Capture the cell that displays the provided text and extract its (X, Y) central coordinate. 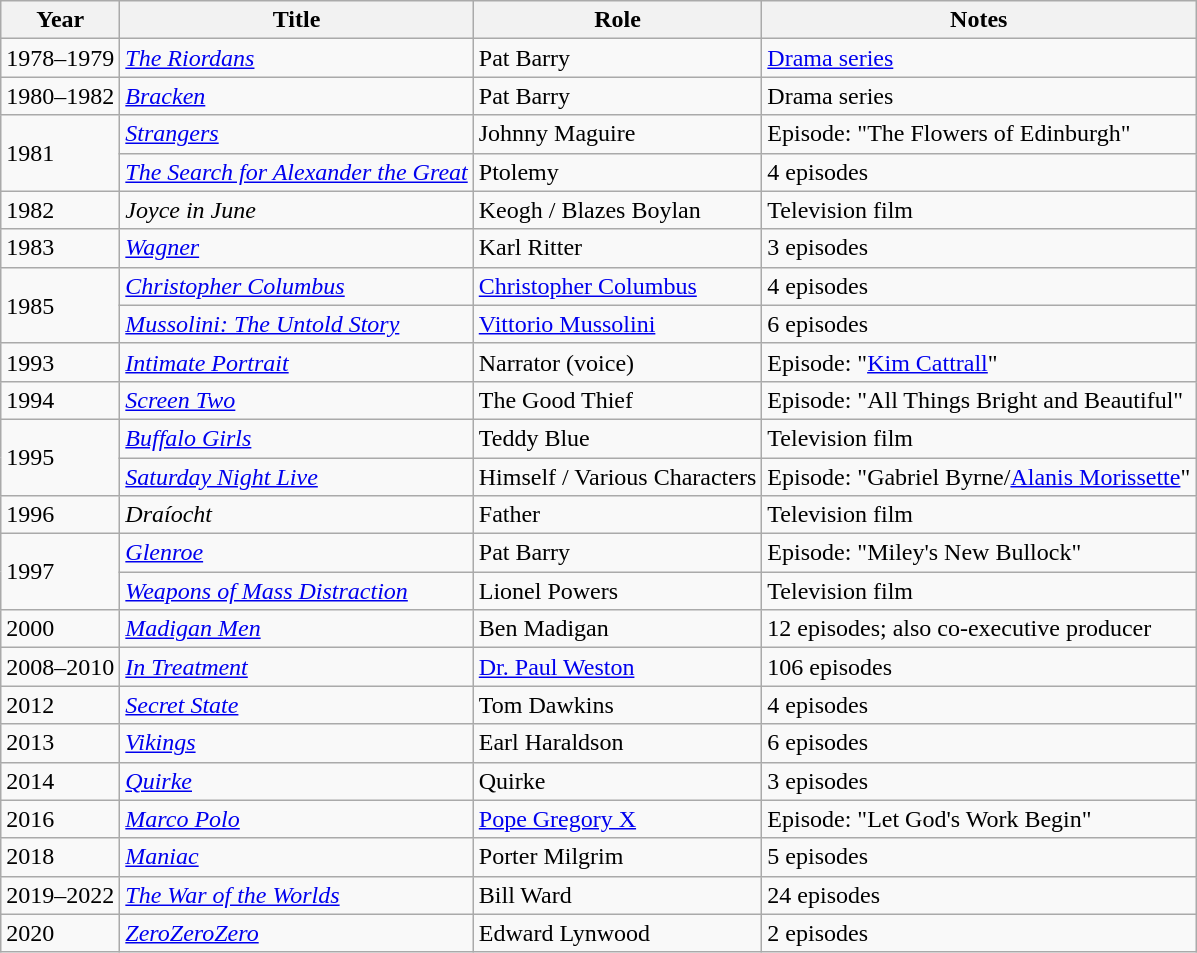
Saturday Night Live (296, 477)
Johnny Maguire (618, 134)
The Good Thief (618, 400)
Episode: "Kim Cattrall" (979, 362)
Madigan Men (296, 629)
1996 (60, 515)
Secret State (296, 705)
Pope Gregory X (618, 819)
Notes (979, 20)
Keogh / Blazes Boylan (618, 210)
Himself / Various Characters (618, 477)
Intimate Portrait (296, 362)
Ptolemy (618, 172)
106 episodes (979, 667)
Lionel Powers (618, 591)
Strangers (296, 134)
Dr. Paul Weston (618, 667)
Maniac (296, 857)
Episode: "The Flowers of Edinburgh" (979, 134)
Mussolini: The Untold Story (296, 324)
The Search for Alexander the Great (296, 172)
Glenroe (296, 553)
Tom Dawkins (618, 705)
24 episodes (979, 895)
2008–2010 (60, 667)
1993 (60, 362)
Episode: "Miley's New Bullock" (979, 553)
Porter Milgrim (618, 857)
Ben Madigan (618, 629)
1980–1982 (60, 96)
Screen Two (296, 400)
1997 (60, 572)
2013 (60, 743)
Vittorio Mussolini (618, 324)
In Treatment (296, 667)
5 episodes (979, 857)
Title (296, 20)
2016 (60, 819)
Episode: "Gabriel Byrne/Alanis Morissette" (979, 477)
1983 (60, 248)
Narrator (voice) (618, 362)
The War of the Worlds (296, 895)
Edward Lynwood (618, 933)
Marco Polo (296, 819)
1978–1979 (60, 58)
Draíocht (296, 515)
12 episodes; also co-executive producer (979, 629)
Karl Ritter (618, 248)
1985 (60, 305)
2020 (60, 933)
2019–2022 (60, 895)
1981 (60, 153)
Buffalo Girls (296, 438)
Wagner (296, 248)
1994 (60, 400)
2 episodes (979, 933)
Teddy Blue (618, 438)
2000 (60, 629)
Role (618, 20)
Weapons of Mass Distraction (296, 591)
2018 (60, 857)
1982 (60, 210)
The Riordans (296, 58)
Father (618, 515)
Episode: "All Things Bright and Beautiful" (979, 400)
ZeroZeroZero (296, 933)
Year (60, 20)
2014 (60, 781)
Joyce in June (296, 210)
Earl Haraldson (618, 743)
Bill Ward (618, 895)
1995 (60, 457)
Vikings (296, 743)
Episode: "Let God's Work Begin" (979, 819)
2012 (60, 705)
Bracken (296, 96)
